Output the [X, Y] coordinate of the center of the cell containing the given text.  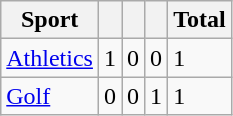
Total [200, 20]
Athletics [50, 58]
Sport [50, 20]
Golf [50, 96]
